Return (X, Y) of the center of cell containing provided text 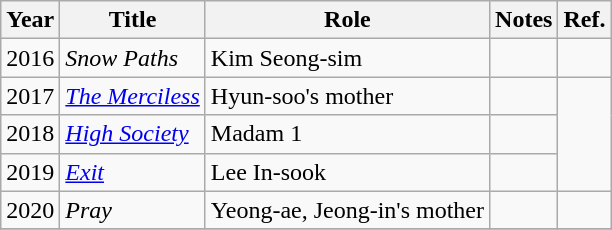
2020 (30, 210)
The Merciless (132, 96)
Pray (132, 210)
Snow Paths (132, 58)
2016 (30, 58)
2018 (30, 134)
High Society (132, 134)
Madam 1 (347, 134)
Title (132, 20)
Hyun-soo's mother (347, 96)
Yeong-ae, Jeong-in's mother (347, 210)
Kim Seong-sim (347, 58)
Lee In-sook (347, 172)
2017 (30, 96)
Year (30, 20)
Role (347, 20)
2019 (30, 172)
Exit (132, 172)
Notes (524, 20)
Ref. (584, 20)
